Search for the cell housing the specified text and yield its [x, y] center coordinate. 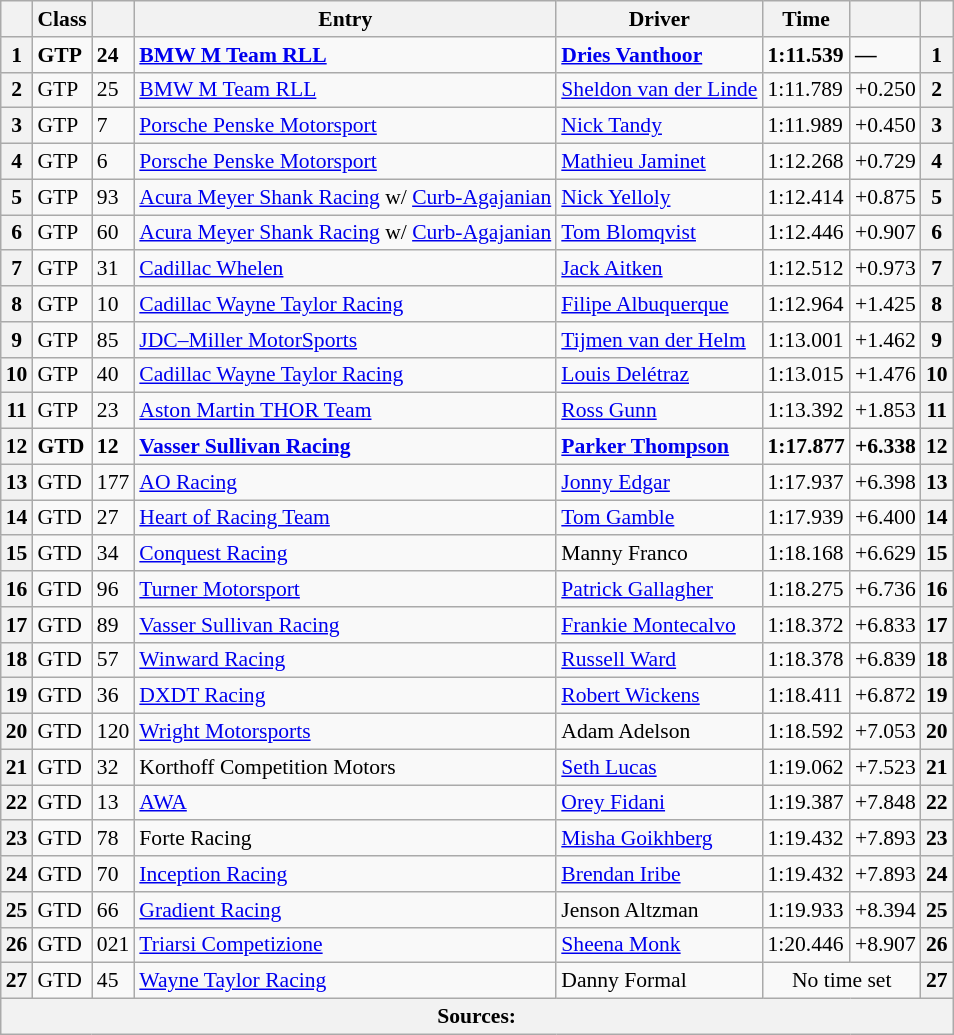
Conquest Racing [345, 554]
1:18.168 [806, 554]
31 [114, 269]
Jonny Edgar [659, 482]
40 [114, 375]
1:17.939 [806, 518]
Time [806, 19]
+0.450 [886, 126]
+7.848 [886, 803]
1:17.877 [806, 447]
1:18.378 [806, 660]
Heart of Racing Team [345, 518]
Jenson Altzman [659, 910]
+1.462 [886, 340]
Patrick Gallagher [659, 589]
+1.476 [886, 375]
1:19.933 [806, 910]
1:12.512 [806, 269]
+0.250 [886, 90]
1:13.015 [806, 375]
+1.853 [886, 411]
1:17.937 [806, 482]
+7.523 [886, 767]
93 [114, 197]
1:12.964 [806, 304]
+0.973 [886, 269]
177 [114, 482]
No time set [841, 981]
Orey Fidani [659, 803]
45 [114, 981]
+7.053 [886, 732]
Tom Gamble [659, 518]
+6.338 [886, 447]
1:18.372 [806, 625]
021 [114, 945]
66 [114, 910]
Dries Vanthoor [659, 55]
1:19.062 [806, 767]
Ross Gunn [659, 411]
+6.400 [886, 518]
+6.839 [886, 660]
Adam Adelson [659, 732]
Inception Racing [345, 874]
Sheldon van der Linde [659, 90]
1:18.411 [806, 696]
57 [114, 660]
32 [114, 767]
Tom Blomqvist [659, 233]
34 [114, 554]
Filipe Albuquerque [659, 304]
Driver [659, 19]
Gradient Racing [345, 910]
DXDT Racing [345, 696]
1:12.414 [806, 197]
AWA [345, 803]
1:11.789 [806, 90]
Frankie Montecalvo [659, 625]
Russell Ward [659, 660]
+8.907 [886, 945]
1:13.001 [806, 340]
+6.833 [886, 625]
1:12.446 [806, 233]
1:18.592 [806, 732]
Manny Franco [659, 554]
1:19.387 [806, 803]
+1.425 [886, 304]
1:12.268 [806, 162]
Sheena Monk [659, 945]
Cadillac Whelen [345, 269]
Class [62, 19]
85 [114, 340]
36 [114, 696]
+0.875 [886, 197]
1:11.539 [806, 55]
Brendan Iribe [659, 874]
Parker Thompson [659, 447]
Sources: [477, 1017]
+6.736 [886, 589]
+6.629 [886, 554]
AO Racing [345, 482]
120 [114, 732]
JDC–Miller MotorSports [345, 340]
Danny Formal [659, 981]
Louis Delétraz [659, 375]
Wayne Taylor Racing [345, 981]
Triarsi Competizione [345, 945]
Nick Tandy [659, 126]
Misha Goikhberg [659, 839]
Aston Martin THOR Team [345, 411]
Tijmen van der Helm [659, 340]
Robert Wickens [659, 696]
1:11.989 [806, 126]
78 [114, 839]
Mathieu Jaminet [659, 162]
Seth Lucas [659, 767]
60 [114, 233]
Forte Racing [345, 839]
Entry [345, 19]
1:13.392 [806, 411]
+6.398 [886, 482]
1:18.275 [806, 589]
Turner Motorsport [345, 589]
— [886, 55]
Wright Motorsports [345, 732]
70 [114, 874]
+0.729 [886, 162]
89 [114, 625]
1:20.446 [806, 945]
+0.907 [886, 233]
Winward Racing [345, 660]
+8.394 [886, 910]
Nick Yelloly [659, 197]
+6.872 [886, 696]
96 [114, 589]
Jack Aitken [659, 269]
Korthoff Competition Motors [345, 767]
